Output the (x, y) coordinate of the center of the cell containing the given text.  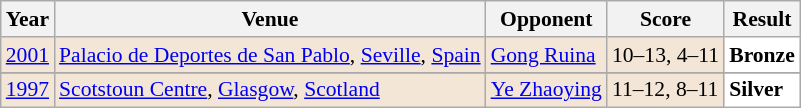
Scotstoun Centre, Glasgow, Scotland (270, 90)
1997 (28, 90)
Year (28, 19)
Silver (762, 90)
2001 (28, 55)
Ye Zhaoying (546, 90)
Palacio de Deportes de San Pablo, Seville, Spain (270, 55)
10–13, 4–11 (666, 55)
Gong Ruina (546, 55)
Score (666, 19)
Bronze (762, 55)
Result (762, 19)
Venue (270, 19)
Opponent (546, 19)
11–12, 8–11 (666, 90)
